Extract the (x, y) coordinate from the center of the cell holding the provided text.  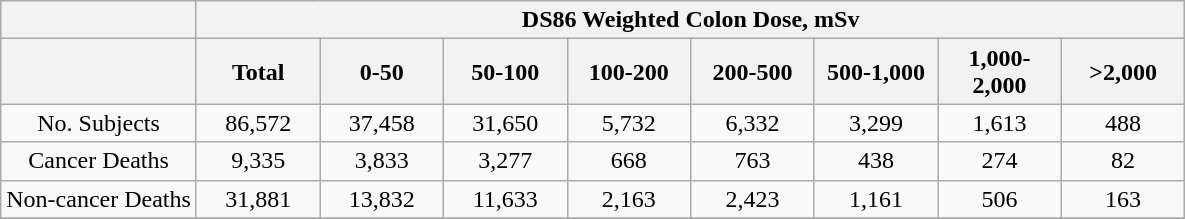
438 (876, 161)
DS86 Weighted Colon Dose, mSv (690, 20)
3,833 (382, 161)
31,650 (506, 123)
0-50 (382, 72)
668 (629, 161)
>2,000 (1123, 72)
2,163 (629, 199)
82 (1123, 161)
506 (1000, 199)
1,613 (1000, 123)
9,335 (258, 161)
50-100 (506, 72)
763 (753, 161)
3,299 (876, 123)
488 (1123, 123)
86,572 (258, 123)
1,161 (876, 199)
No. Subjects (99, 123)
13,832 (382, 199)
500-1,000 (876, 72)
Cancer Deaths (99, 161)
163 (1123, 199)
100-200 (629, 72)
31,881 (258, 199)
200-500 (753, 72)
37,458 (382, 123)
11,633 (506, 199)
Non-cancer Deaths (99, 199)
2,423 (753, 199)
6,332 (753, 123)
1,000-2,000 (1000, 72)
3,277 (506, 161)
Total (258, 72)
5,732 (629, 123)
274 (1000, 161)
